Output the [x, y] coordinate of the center of the cell containing the given text.  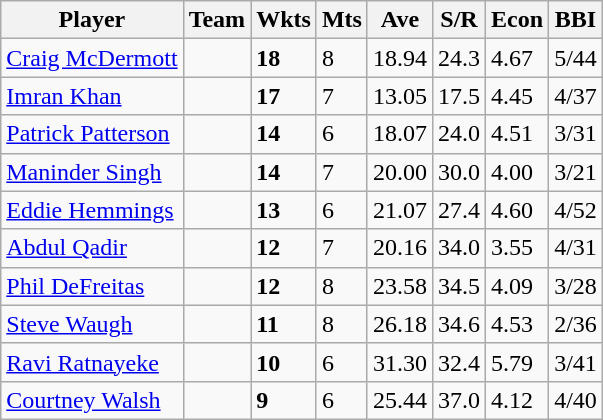
4.12 [518, 400]
4/52 [576, 210]
Abdul Qadir [92, 248]
17 [284, 96]
24.3 [458, 58]
4/37 [576, 96]
13.05 [400, 96]
13 [284, 210]
2/36 [576, 324]
18 [284, 58]
32.4 [458, 362]
4.09 [518, 286]
26.18 [400, 324]
4.60 [518, 210]
Craig McDermott [92, 58]
Mts [342, 20]
9 [284, 400]
4.00 [518, 172]
Player [92, 20]
4.67 [518, 58]
24.0 [458, 134]
21.07 [400, 210]
3/31 [576, 134]
23.58 [400, 286]
Wkts [284, 20]
18.07 [400, 134]
5.79 [518, 362]
BBI [576, 20]
17.5 [458, 96]
18.94 [400, 58]
Phil DeFreitas [92, 286]
Maninder Singh [92, 172]
Econ [518, 20]
Steve Waugh [92, 324]
30.0 [458, 172]
5/44 [576, 58]
4/31 [576, 248]
4.51 [518, 134]
3/21 [576, 172]
34.0 [458, 248]
3/41 [576, 362]
Patrick Patterson [92, 134]
Team [217, 20]
Ravi Ratnayeke [92, 362]
4.45 [518, 96]
Eddie Hemmings [92, 210]
34.6 [458, 324]
S/R [458, 20]
11 [284, 324]
10 [284, 362]
Ave [400, 20]
25.44 [400, 400]
Courtney Walsh [92, 400]
Imran Khan [92, 96]
4.53 [518, 324]
37.0 [458, 400]
3.55 [518, 248]
20.16 [400, 248]
20.00 [400, 172]
34.5 [458, 286]
4/40 [576, 400]
27.4 [458, 210]
31.30 [400, 362]
3/28 [576, 286]
